Identify which cell holds the provided text, then report its [X, Y] central coordinate. 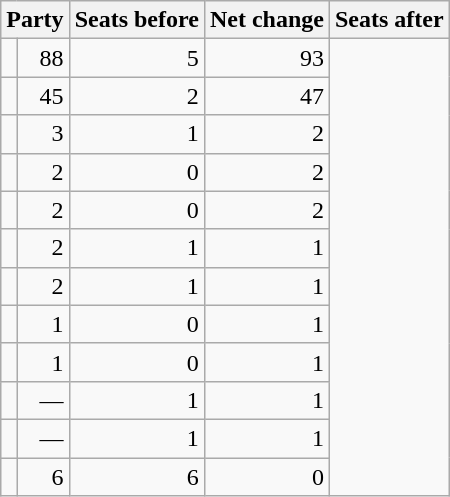
Seats after [389, 20]
45 [43, 96]
93 [266, 58]
3 [43, 134]
5 [136, 58]
47 [266, 96]
Seats before [136, 20]
88 [43, 58]
Net change [266, 20]
Party [35, 20]
